Identify which cell holds the provided text, then report its [x, y] central coordinate. 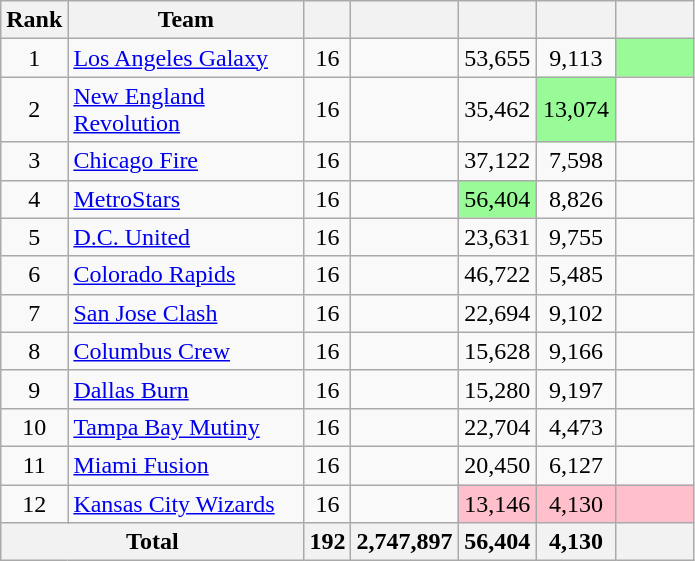
20,450 [498, 465]
53,655 [498, 58]
Team [186, 20]
MetroStars [186, 199]
San Jose Clash [186, 313]
15,628 [498, 351]
4 [34, 199]
Total [152, 542]
9,113 [576, 58]
6 [34, 275]
2 [34, 110]
8 [34, 351]
15,280 [498, 389]
7,598 [576, 161]
5 [34, 237]
7 [34, 313]
6,127 [576, 465]
4,473 [576, 427]
5,485 [576, 275]
Miami Fusion [186, 465]
35,462 [498, 110]
22,704 [498, 427]
3 [34, 161]
Rank [34, 20]
1 [34, 58]
Chicago Fire [186, 161]
37,122 [498, 161]
Los Angeles Galaxy [186, 58]
D.C. United [186, 237]
New England Revolution [186, 110]
Dallas Burn [186, 389]
9,166 [576, 351]
46,722 [498, 275]
192 [328, 542]
11 [34, 465]
9,197 [576, 389]
8,826 [576, 199]
13,074 [576, 110]
10 [34, 427]
9,102 [576, 313]
12 [34, 503]
9,755 [576, 237]
2,747,897 [404, 542]
Colorado Rapids [186, 275]
Kansas City Wizards [186, 503]
Columbus Crew [186, 351]
22,694 [498, 313]
13,146 [498, 503]
Tampa Bay Mutiny [186, 427]
9 [34, 389]
23,631 [498, 237]
